Provide the (X, Y) coordinate of the cell's center where the given text is located.  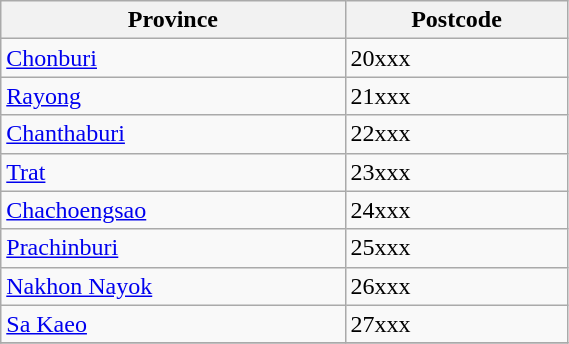
Nakhon Nayok (173, 286)
Chonburi (173, 58)
22xxx (456, 134)
26xxx (456, 286)
Sa Kaeo (173, 324)
Chachoengsao (173, 210)
21xxx (456, 96)
Chanthaburi (173, 134)
Trat (173, 172)
Prachinburi (173, 248)
25xxx (456, 248)
Postcode (456, 20)
27xxx (456, 324)
Province (173, 20)
24xxx (456, 210)
20xxx (456, 58)
Rayong (173, 96)
23xxx (456, 172)
